Output the [x, y] coordinate of the center of the cell containing the given text.  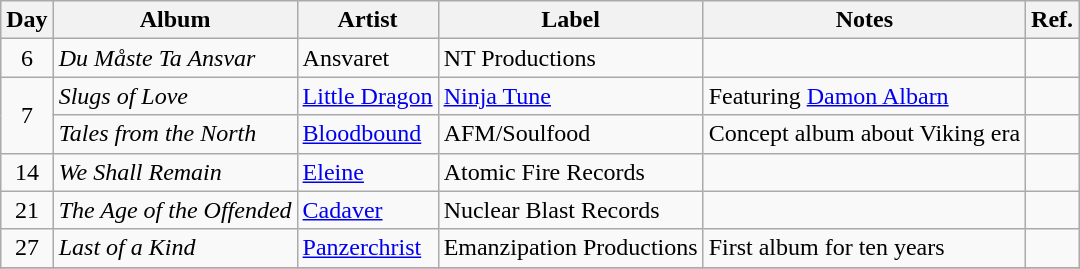
First album for ten years [864, 248]
Panzerchrist [368, 248]
Du Måste Ta Ansvar [175, 58]
The Age of the Offended [175, 210]
We Shall Remain [175, 172]
Emanzipation Productions [570, 248]
Cadaver [368, 210]
Atomic Fire Records [570, 172]
Tales from the North [175, 134]
27 [27, 248]
Artist [368, 20]
Last of a Kind [175, 248]
21 [27, 210]
Little Dragon [368, 96]
Ninja Tune [570, 96]
Label [570, 20]
Ansvaret [368, 58]
Ref. [1052, 20]
Bloodbound [368, 134]
AFM/Soulfood [570, 134]
Featuring Damon Albarn [864, 96]
6 [27, 58]
Slugs of Love [175, 96]
Album [175, 20]
Day [27, 20]
Concept album about Viking era [864, 134]
Nuclear Blast Records [570, 210]
7 [27, 115]
NT Productions [570, 58]
Notes [864, 20]
Eleine [368, 172]
14 [27, 172]
